Identify which cell holds the provided text, then report its (x, y) central coordinate. 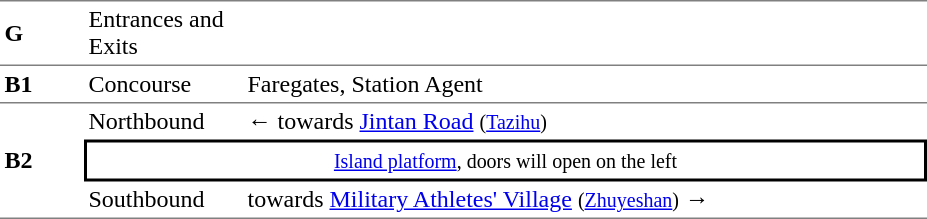
Northbound (164, 122)
Concourse (164, 84)
Faregates, Station Agent (585, 84)
G (42, 32)
Island platform, doors will open on the left (506, 161)
B1 (42, 84)
Entrances and Exits (164, 32)
← towards Jintan Road (Tazihu) (585, 122)
